Output the [X, Y] coordinate of the center of the cell containing the given text.  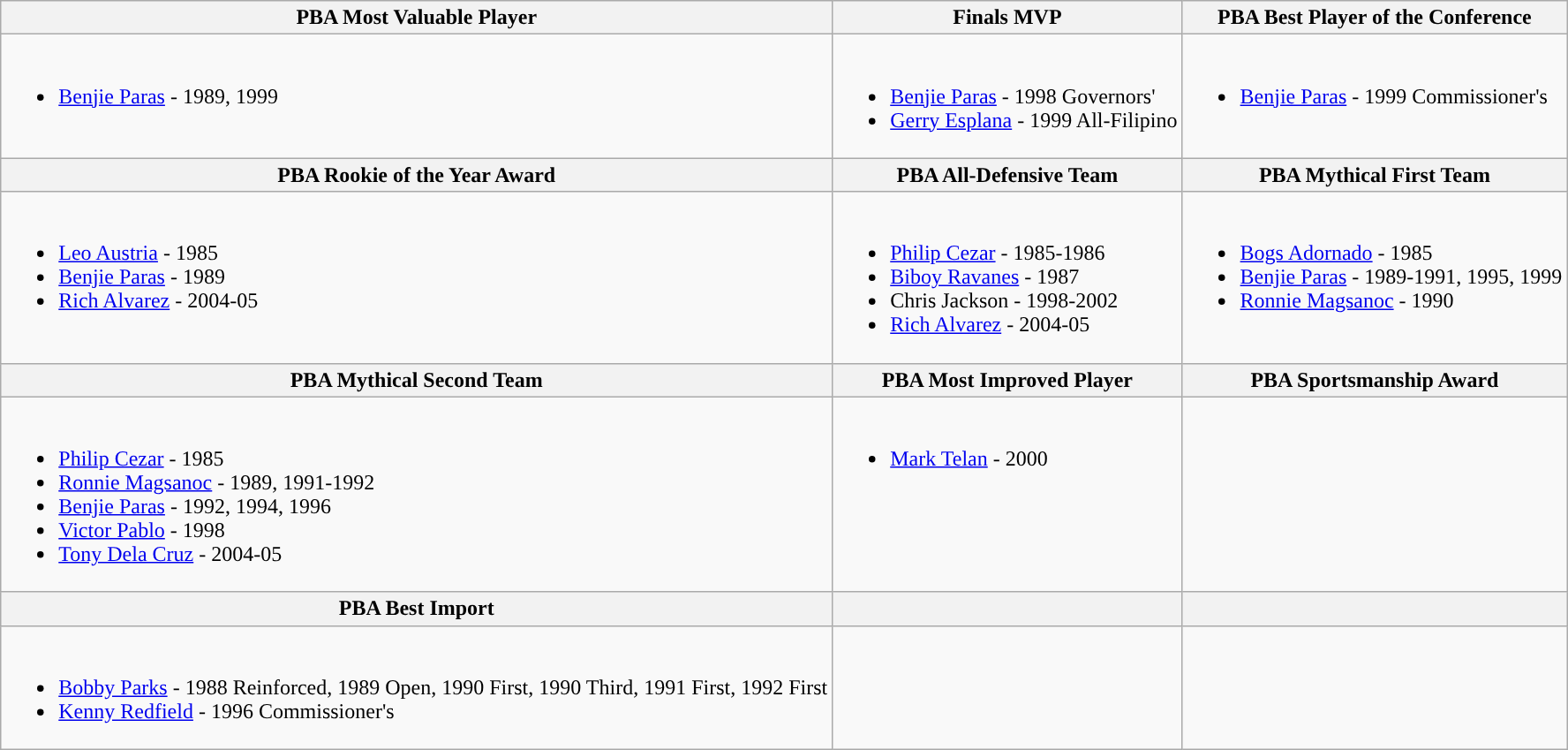
PBA Best Player of the Conference [1375, 18]
PBA Most Valuable Player [417, 18]
Bobby Parks - 1988 Reinforced, 1989 Open, 1990 First, 1990 Third, 1991 First, 1992 FirstKenny Redfield - 1996 Commissioner's [417, 687]
PBA Rookie of the Year Award [417, 175]
PBA Best Import [417, 609]
Philip Cezar - 1985-1986Biboy Ravanes - 1987Chris Jackson - 1998-2002Rich Alvarez - 2004-05 [1007, 277]
Finals MVP [1007, 18]
Philip Cezar - 1985Ronnie Magsanoc - 1989, 1991-1992Benjie Paras - 1992, 1994, 1996Victor Pablo - 1998Tony Dela Cruz - 2004-05 [417, 495]
PBA All-Defensive Team [1007, 175]
Bogs Adornado - 1985Benjie Paras - 1989-1991, 1995, 1999Ronnie Magsanoc - 1990 [1375, 277]
PBA Most Improved Player [1007, 380]
PBA Mythical Second Team [417, 380]
PBA Mythical First Team [1375, 175]
Benjie Paras - 1999 Commissioner's [1375, 96]
Benjie Paras - 1989, 1999 [417, 96]
Mark Telan - 2000 [1007, 495]
Leo Austria - 1985Benjie Paras - 1989Rich Alvarez - 2004-05 [417, 277]
Benjie Paras - 1998 Governors'Gerry Esplana - 1999 All-Filipino [1007, 96]
PBA Sportsmanship Award [1375, 380]
